Return [X, Y] of the center of cell containing provided text 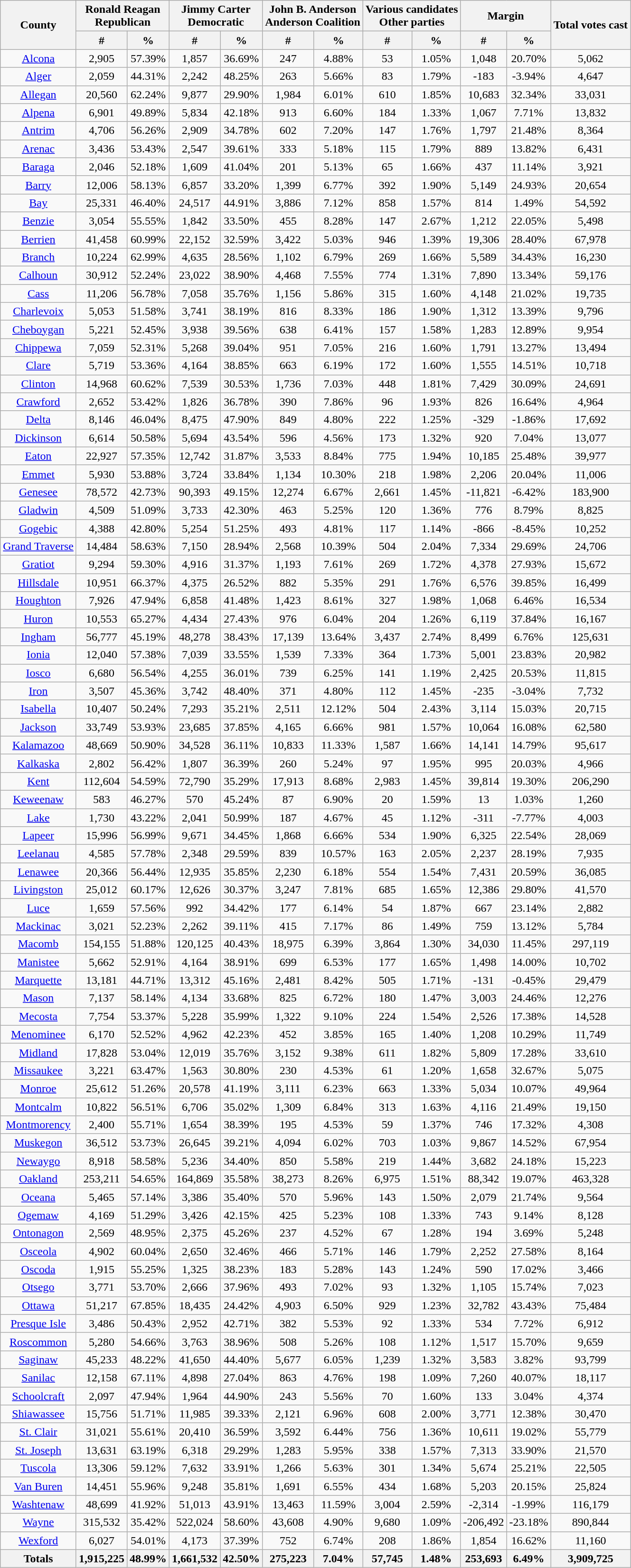
51,217 [102, 1305]
13 [483, 799]
53.43% [148, 149]
3.82% [529, 1360]
13,077 [591, 438]
120,125 [195, 944]
12,276 [591, 998]
608 [387, 1414]
1.28% [436, 1233]
56.78% [148, 293]
Kalamazoo [38, 745]
117 [387, 529]
55.71% [148, 1125]
1.59% [436, 799]
3,533 [288, 456]
4,255 [195, 673]
1.37% [436, 1125]
112 [387, 691]
13,832 [591, 113]
13.64% [338, 637]
35.40% [241, 1197]
Iosco [38, 673]
5,498 [591, 221]
31.87% [241, 456]
Livingston [38, 890]
14.51% [529, 366]
Branch [38, 257]
30.80% [241, 1070]
55.96% [148, 1486]
186 [387, 312]
5,053 [102, 312]
913 [288, 113]
4.76% [338, 1378]
39.11% [241, 926]
Clinton [38, 384]
2,121 [288, 1414]
10,611 [483, 1432]
51.09% [148, 510]
3,592 [288, 1432]
1,915 [102, 1269]
522,024 [195, 1522]
12,742 [195, 456]
48,699 [102, 1504]
Manistee [38, 962]
10,951 [102, 583]
28.40% [529, 239]
590 [483, 1269]
8,164 [591, 1251]
8.28% [338, 221]
4,308 [591, 1125]
Oakland [38, 1179]
6.25% [338, 673]
32.46% [241, 1251]
5,254 [195, 529]
3,247 [288, 890]
53.88% [148, 474]
4,585 [102, 854]
Alger [38, 76]
1,658 [483, 1070]
10.39% [338, 547]
2,905 [102, 58]
30.37% [241, 890]
1,208 [483, 1034]
253,211 [102, 1179]
455 [288, 221]
253,693 [483, 1559]
35.85% [241, 872]
19,306 [483, 239]
115 [387, 149]
21.48% [529, 131]
29.29% [241, 1450]
-8.45% [529, 529]
141 [387, 673]
44.91% [241, 203]
Gratiot [38, 565]
12,626 [195, 890]
2,262 [195, 926]
-3.94% [529, 76]
Wayne [38, 1522]
5.71% [338, 1251]
52.23% [148, 926]
41.48% [241, 601]
43.43% [529, 1305]
Schoolcraft [38, 1396]
Jackson [38, 727]
24,691 [591, 384]
5,809 [483, 1052]
13,181 [102, 980]
32,782 [483, 1305]
10,683 [483, 94]
1.87% [436, 908]
6.84% [338, 1107]
7,039 [195, 655]
1.30% [436, 944]
4,173 [195, 1540]
7,732 [591, 691]
22,505 [591, 1468]
275,223 [288, 1559]
981 [387, 727]
58.60% [241, 1522]
1.25% [436, 420]
25,824 [591, 1486]
Lenawee [38, 872]
90,393 [195, 492]
3,386 [195, 1197]
1,325 [195, 1269]
24.42% [241, 1305]
Ronald ReaganRepublican [122, 16]
50.58% [148, 438]
4.90% [338, 1522]
154,155 [102, 944]
-11,821 [483, 492]
3,733 [195, 510]
52.45% [148, 330]
6,912 [591, 1323]
163 [387, 854]
6,170 [102, 1034]
25.48% [529, 456]
5,677 [288, 1360]
392 [387, 185]
685 [387, 890]
5,662 [102, 962]
759 [483, 926]
Washtenaw [38, 1504]
3,763 [195, 1341]
1,048 [483, 58]
7,431 [483, 872]
746 [483, 1125]
7.61% [338, 565]
9,954 [591, 330]
Ingham [38, 637]
260 [288, 763]
1.40% [436, 1034]
2,046 [102, 167]
5,280 [102, 1341]
32.34% [529, 94]
34.40% [241, 1161]
7.05% [338, 348]
37.85% [241, 727]
42.80% [148, 529]
36.01% [241, 673]
6.60% [338, 113]
1.24% [436, 1269]
4.52% [338, 1233]
-0.45% [529, 980]
6.77% [338, 185]
125,631 [591, 637]
Chippewa [38, 348]
49.89% [148, 113]
16,167 [591, 619]
57.56% [148, 908]
24,517 [195, 203]
Antrim [38, 131]
2,952 [195, 1323]
1,309 [288, 1107]
28.19% [529, 854]
18,975 [288, 944]
7.03% [338, 384]
164,869 [195, 1179]
42.30% [241, 510]
4,898 [195, 1378]
1,854 [483, 1540]
Totals [38, 1559]
42.23% [241, 1034]
41,458 [102, 239]
48.99% [148, 1559]
Oscoda [38, 1269]
48.40% [241, 691]
6.79% [338, 257]
58.63% [148, 547]
57.38% [148, 655]
65.27% [148, 619]
7,926 [102, 601]
61 [387, 1070]
775 [387, 456]
11.14% [529, 167]
6,975 [387, 1179]
20.03% [529, 763]
43.54% [241, 438]
5,062 [591, 58]
7,059 [102, 348]
3,422 [288, 239]
46.27% [148, 799]
37.39% [241, 1540]
26.52% [241, 583]
39,814 [483, 781]
Barry [38, 185]
42.18% [241, 113]
201 [288, 167]
29,479 [591, 980]
33.90% [529, 1450]
699 [288, 962]
4.67% [338, 817]
57.14% [148, 1197]
6.18% [338, 872]
Grand Traverse [38, 547]
19.02% [529, 1432]
12,274 [288, 492]
20.53% [529, 673]
8,825 [591, 510]
Gogebic [38, 529]
14,968 [102, 384]
1,842 [195, 221]
194 [483, 1233]
33.20% [241, 185]
5,203 [483, 1486]
Sanilac [38, 1378]
27.04% [241, 1378]
9,564 [591, 1197]
39,977 [591, 456]
7,293 [195, 709]
184 [387, 113]
Alpena [38, 113]
3,724 [195, 474]
5,236 [195, 1161]
7,150 [195, 547]
35.02% [241, 1107]
Various candidatesOther parties [412, 16]
27.58% [529, 1251]
3,152 [288, 1052]
10,718 [591, 366]
7,260 [483, 1378]
Emmet [38, 474]
Newaygo [38, 1161]
67 [387, 1233]
50.90% [148, 745]
224 [387, 1016]
2,666 [195, 1287]
48.22% [148, 1360]
56.99% [148, 836]
42.71% [241, 1323]
10,407 [102, 709]
28.56% [241, 257]
19,150 [591, 1107]
14,451 [102, 1486]
Dickinson [38, 438]
247 [288, 58]
6,901 [102, 113]
850 [288, 1161]
5.18% [338, 149]
3,864 [387, 944]
45.26% [241, 1233]
180 [387, 998]
2,237 [483, 854]
3.04% [529, 1396]
466 [288, 1251]
2,661 [387, 492]
16,534 [591, 601]
Genesee [38, 492]
38.96% [241, 1341]
1,322 [288, 1016]
Berrien [38, 239]
39.56% [241, 330]
5,930 [102, 474]
58.58% [148, 1161]
6,706 [195, 1107]
63.47% [148, 1070]
1,555 [483, 366]
57,745 [387, 1559]
36.11% [241, 745]
57.35% [148, 456]
839 [288, 854]
6,431 [591, 149]
1,791 [483, 348]
52.18% [148, 167]
44.40% [241, 1360]
35.81% [241, 1486]
10.30% [338, 474]
35.21% [241, 709]
1,964 [195, 1396]
16.62% [529, 1540]
7,313 [483, 1450]
743 [483, 1215]
5.86% [338, 293]
2.74% [436, 637]
1,399 [288, 185]
10.57% [338, 854]
County [38, 25]
11.45% [529, 944]
390 [288, 402]
54.59% [148, 781]
6.67% [338, 492]
-235 [483, 691]
Midland [38, 1052]
6,318 [195, 1450]
Tuscola [38, 1468]
-1.86% [529, 420]
5,075 [591, 1070]
1,807 [195, 763]
17.38% [529, 1016]
51.58% [148, 312]
23.83% [529, 655]
38.23% [241, 1269]
6.01% [338, 94]
29.80% [529, 890]
4,094 [288, 1143]
2,909 [195, 131]
1,134 [288, 474]
14,528 [591, 1016]
4,962 [195, 1034]
34,528 [195, 745]
2,400 [102, 1125]
890,844 [591, 1522]
18,117 [591, 1378]
39.33% [241, 1414]
1.63% [436, 1107]
28,069 [591, 836]
8,475 [195, 420]
52.91% [148, 962]
65 [387, 167]
Missaukee [38, 1070]
6.44% [338, 1432]
6.74% [338, 1540]
48,278 [195, 637]
10,702 [591, 962]
3,004 [387, 1504]
1.19% [436, 673]
Montmorency [38, 1125]
5,589 [483, 257]
13,631 [102, 1450]
21.49% [529, 1107]
5.95% [338, 1450]
7,334 [483, 547]
Mecosta [38, 1016]
2.04% [436, 547]
3,426 [195, 1215]
165 [387, 1034]
Allegan [38, 94]
10,822 [102, 1107]
2,481 [288, 980]
1.39% [436, 239]
172 [387, 366]
112,604 [102, 781]
5.35% [338, 583]
29.90% [241, 94]
52.31% [148, 348]
6.72% [338, 998]
Clare [38, 366]
58.14% [148, 998]
Arenac [38, 149]
Ionia [38, 655]
7.33% [338, 655]
33,031 [591, 94]
Lapeer [38, 836]
5,719 [102, 366]
3,682 [483, 1161]
4,635 [195, 257]
5.58% [338, 1161]
Keweenaw [38, 799]
26,645 [195, 1143]
St. Clair [38, 1432]
27.43% [241, 619]
2,206 [483, 474]
291 [387, 583]
53.73% [148, 1143]
43,608 [288, 1522]
3,003 [483, 998]
59,176 [591, 275]
3,507 [102, 691]
2,650 [195, 1251]
9,671 [195, 836]
863 [288, 1378]
20,654 [591, 185]
Ottawa [38, 1305]
364 [387, 655]
2,511 [288, 709]
920 [483, 438]
8,499 [483, 637]
2.00% [436, 1414]
13,306 [102, 1468]
33.68% [241, 998]
10,064 [483, 727]
554 [387, 872]
53.37% [148, 1016]
47.90% [241, 420]
10,833 [288, 745]
Leelanau [38, 854]
41,650 [195, 1360]
Alcona [38, 58]
437 [483, 167]
12,040 [102, 655]
50.99% [241, 817]
20.04% [529, 474]
222 [387, 420]
7,890 [483, 275]
8.33% [338, 312]
1.85% [436, 94]
263 [288, 76]
1.20% [436, 1070]
9.14% [529, 1215]
14.79% [529, 745]
1.31% [436, 275]
219 [387, 1161]
2,802 [102, 763]
Mackinac [38, 926]
33.55% [241, 655]
6.23% [338, 1088]
41.04% [241, 167]
Mason [38, 998]
60.62% [148, 384]
50.24% [148, 709]
4,169 [102, 1215]
1.93% [436, 402]
Roscommon [38, 1341]
1.82% [436, 1052]
243 [288, 1396]
15,223 [591, 1161]
7.81% [338, 890]
45.36% [148, 691]
1.44% [436, 1161]
8.79% [529, 510]
5.63% [338, 1468]
7.71% [529, 113]
Muskegon [38, 1143]
-1.99% [529, 1504]
858 [387, 203]
54.01% [148, 1540]
56.42% [148, 763]
6.53% [338, 962]
1,539 [288, 655]
1.51% [436, 1179]
John B. AndersonAnderson Coalition [313, 16]
46.04% [148, 420]
67,978 [591, 239]
146 [387, 1251]
1.05% [436, 58]
8,128 [591, 1215]
Wexford [38, 1540]
1,654 [195, 1125]
4,902 [102, 1251]
9,796 [591, 312]
2,252 [483, 1251]
35.99% [241, 1016]
3,466 [591, 1269]
42.15% [241, 1215]
2,547 [195, 149]
59.12% [148, 1468]
6,119 [483, 619]
951 [288, 348]
8,918 [102, 1161]
57.78% [148, 854]
-7.77% [529, 817]
1.95% [436, 763]
610 [387, 94]
16.08% [529, 727]
32.59% [241, 239]
1,587 [387, 745]
1,915,225 [102, 1559]
63.19% [148, 1450]
23,685 [195, 727]
4.56% [338, 438]
51,013 [195, 1504]
596 [288, 438]
Ogemaw [38, 1215]
55.25% [148, 1269]
434 [387, 1486]
13.82% [529, 149]
36.78% [241, 402]
14.00% [529, 962]
5,784 [591, 926]
Calhoun [38, 275]
Total votes cast [591, 25]
Kalkaska [38, 763]
327 [387, 601]
Jimmy CarterDemocratic [216, 16]
889 [483, 149]
5,694 [195, 438]
7,539 [195, 384]
27.93% [529, 565]
2.43% [436, 709]
16,499 [591, 583]
45 [387, 817]
49.15% [241, 492]
133 [483, 1396]
34.45% [241, 836]
Montcalm [38, 1107]
20,560 [102, 94]
39.85% [529, 583]
-2,314 [483, 1504]
5.25% [338, 510]
-311 [483, 817]
38.43% [241, 637]
3.85% [338, 1034]
816 [288, 312]
11,160 [591, 1540]
6.39% [338, 944]
Osceola [38, 1251]
Monroe [38, 1088]
34.43% [529, 257]
315 [387, 293]
43.91% [241, 1504]
1,984 [288, 94]
59.30% [148, 565]
230 [288, 1070]
23.14% [529, 908]
2,230 [288, 872]
4,388 [102, 529]
4,468 [288, 275]
37.96% [241, 1287]
5,034 [483, 1088]
17,692 [591, 420]
38.90% [241, 275]
20,366 [102, 872]
9,248 [195, 1486]
5.26% [338, 1341]
1,266 [288, 1468]
12,019 [195, 1052]
3,909,725 [591, 1559]
21,570 [591, 1450]
2,097 [102, 1396]
43.22% [148, 817]
2,568 [288, 547]
25.21% [529, 1468]
313 [387, 1107]
31.37% [241, 565]
15,756 [102, 1414]
51.71% [148, 1414]
Ontonagon [38, 1233]
6,857 [195, 185]
12,006 [102, 185]
8.26% [338, 1179]
-3.04% [529, 691]
6.49% [529, 1559]
20,982 [591, 655]
1,312 [483, 312]
67.85% [148, 1305]
93,799 [591, 1360]
1,736 [288, 384]
62.99% [148, 257]
7,632 [195, 1468]
38.39% [241, 1125]
78,572 [102, 492]
4,003 [591, 817]
86 [387, 926]
1.26% [436, 619]
48,669 [102, 745]
-183 [483, 76]
5,674 [483, 1468]
1.68% [436, 1486]
59 [387, 1125]
21.02% [529, 293]
1.34% [436, 1468]
11.33% [338, 745]
4,509 [102, 510]
30,912 [102, 275]
Cass [38, 293]
7,058 [195, 293]
3,111 [288, 1088]
36,085 [591, 872]
20,578 [195, 1088]
1,609 [195, 167]
33.84% [241, 474]
33,749 [102, 727]
45.19% [148, 637]
1,691 [288, 1486]
611 [387, 1052]
24.93% [529, 185]
Charlevoix [38, 312]
41.19% [241, 1088]
206,290 [591, 781]
1.73% [436, 655]
2,569 [102, 1233]
51.25% [241, 529]
16,230 [591, 257]
3,436 [102, 149]
17,913 [288, 781]
5.53% [338, 1323]
204 [387, 619]
11,985 [195, 1414]
22,152 [195, 239]
12,935 [195, 872]
12.12% [338, 709]
Saginaw [38, 1360]
92 [387, 1323]
56.44% [148, 872]
6,858 [195, 601]
Huron [38, 619]
3,886 [288, 203]
20.59% [529, 872]
41.92% [148, 1504]
338 [387, 1450]
3.69% [529, 1233]
38.85% [241, 366]
3,938 [195, 330]
30.53% [241, 384]
216 [387, 348]
30.09% [529, 384]
17.28% [529, 1052]
976 [288, 619]
6.76% [529, 637]
54.66% [148, 1341]
56.26% [148, 131]
5.23% [338, 1215]
7,754 [102, 1016]
57.39% [148, 58]
24.18% [529, 1161]
9,877 [195, 94]
6.55% [338, 1486]
1.58% [436, 330]
32.67% [529, 1070]
60.99% [148, 239]
36.69% [241, 58]
41,570 [591, 890]
9.38% [338, 1052]
382 [288, 1323]
415 [288, 926]
15,672 [591, 565]
6.19% [338, 366]
6.50% [338, 1305]
Lake [38, 817]
333 [288, 149]
371 [288, 691]
218 [387, 474]
602 [288, 131]
2,041 [195, 817]
1.47% [436, 998]
1.86% [436, 1540]
1.94% [436, 456]
9,680 [387, 1522]
Marquette [38, 980]
23,022 [195, 275]
4,374 [591, 1396]
10,252 [591, 529]
774 [387, 275]
-23.18% [529, 1522]
29.69% [529, 547]
97 [387, 763]
1.23% [436, 1305]
10.29% [529, 1034]
195 [288, 1125]
88,342 [483, 1179]
20.70% [529, 58]
20.15% [529, 1486]
-329 [483, 420]
55.55% [148, 221]
756 [387, 1432]
2,079 [483, 1197]
5.24% [338, 763]
4,134 [195, 998]
508 [288, 1341]
17,139 [288, 637]
237 [288, 1233]
4,375 [195, 583]
Shiawassee [38, 1414]
3,437 [387, 637]
24.46% [529, 998]
7,935 [591, 854]
8,146 [102, 420]
56.51% [148, 1107]
1,156 [288, 293]
33,610 [591, 1052]
-6.42% [529, 492]
22.54% [529, 836]
3,021 [102, 926]
1,730 [102, 817]
6.46% [529, 601]
75,484 [591, 1305]
15,996 [102, 836]
1,498 [483, 962]
9,659 [591, 1341]
39.21% [241, 1143]
-866 [483, 529]
6.96% [338, 1414]
452 [288, 1034]
42.50% [241, 1559]
8.84% [338, 456]
1.81% [436, 384]
5.13% [338, 167]
703 [387, 1143]
5,834 [195, 113]
9,867 [483, 1143]
22.05% [529, 221]
53.36% [148, 366]
3,221 [102, 1070]
10.07% [529, 1088]
38,273 [288, 1179]
96 [387, 402]
667 [483, 908]
5.56% [338, 1396]
739 [288, 673]
1,661,532 [195, 1559]
5.96% [338, 1197]
7,429 [483, 384]
638 [288, 330]
7,137 [102, 998]
25,012 [102, 890]
19.30% [529, 781]
Oceana [38, 1197]
301 [387, 1468]
11.59% [338, 1504]
7.17% [338, 926]
929 [387, 1305]
62.24% [148, 94]
173 [387, 438]
87 [288, 799]
7.02% [338, 1287]
882 [288, 583]
35.42% [148, 1522]
1,068 [483, 601]
44.90% [241, 1396]
-131 [483, 980]
2.05% [436, 854]
1.14% [436, 529]
13.39% [529, 312]
7,023 [591, 1287]
1.48% [436, 1559]
1,260 [591, 799]
7.20% [338, 131]
7.72% [529, 1323]
Iron [38, 691]
1.72% [436, 565]
St. Joseph [38, 1450]
3,114 [483, 709]
10,224 [102, 257]
1,517 [483, 1341]
2.59% [436, 1504]
116,179 [591, 1504]
5.03% [338, 239]
53.04% [148, 1052]
13,312 [195, 980]
33.50% [241, 221]
Crawford [38, 402]
4,706 [102, 131]
2,983 [387, 781]
48.25% [241, 76]
11,206 [102, 293]
54 [387, 908]
4,116 [483, 1107]
56,777 [102, 637]
1,239 [387, 1360]
39.61% [241, 149]
Baraga [38, 167]
93 [387, 1287]
12.89% [529, 330]
5,228 [195, 1016]
38.91% [241, 962]
183 [288, 1269]
51.88% [148, 944]
15.03% [529, 709]
2,242 [195, 76]
Isabella [38, 709]
4.88% [338, 58]
6,680 [102, 673]
1,067 [483, 113]
6.90% [338, 799]
56.54% [148, 673]
4,434 [195, 619]
5,001 [483, 655]
8,364 [591, 131]
Margin [506, 16]
10,185 [483, 456]
6.41% [338, 330]
5,465 [102, 1197]
12.38% [529, 1414]
4,165 [288, 727]
7.12% [338, 203]
18,435 [195, 1305]
53.93% [148, 727]
187 [288, 817]
51.29% [148, 1215]
46.40% [148, 203]
11,006 [591, 474]
13,494 [591, 348]
3,486 [102, 1323]
11,815 [591, 673]
3,741 [195, 312]
183,900 [591, 492]
25,331 [102, 203]
Delta [38, 420]
6.14% [338, 908]
30,470 [591, 1414]
Otsego [38, 1287]
776 [483, 510]
425 [288, 1215]
3,921 [591, 167]
9.10% [338, 1016]
992 [195, 908]
3,054 [102, 221]
1,659 [102, 908]
51.26% [148, 1088]
2,375 [195, 1233]
28.94% [241, 547]
Houghton [38, 601]
Kent [38, 781]
22,927 [102, 456]
4,148 [483, 293]
45.24% [241, 799]
6,027 [102, 1540]
44.31% [148, 76]
463,328 [591, 1179]
15.70% [529, 1341]
20,715 [591, 709]
826 [483, 402]
3,583 [483, 1360]
13.34% [529, 275]
6.04% [338, 619]
20 [387, 799]
8.42% [338, 980]
49,964 [591, 1088]
40.07% [529, 1378]
35.58% [241, 1179]
14.52% [529, 1143]
17.02% [529, 1269]
Cheboygan [38, 330]
58.13% [148, 185]
52.24% [148, 275]
5.28% [338, 1269]
16.64% [529, 402]
4,647 [591, 76]
54,592 [591, 203]
Bay [38, 203]
45.16% [241, 980]
1.71% [436, 980]
6,325 [483, 836]
8.61% [338, 601]
157 [387, 330]
25,612 [102, 1088]
12,386 [483, 890]
34,030 [483, 944]
463 [288, 510]
9,294 [102, 565]
1,193 [288, 565]
849 [288, 420]
2,526 [483, 1016]
7.55% [338, 275]
29.59% [241, 854]
40.43% [241, 944]
54.65% [148, 1179]
36.39% [241, 763]
315,532 [102, 1522]
2.67% [436, 221]
198 [387, 1378]
1,212 [483, 221]
17,828 [102, 1052]
44.71% [148, 980]
45,233 [102, 1360]
Hillsdale [38, 583]
-206,492 [483, 1522]
2,652 [102, 402]
5.66% [338, 76]
5,248 [591, 1233]
4,916 [195, 565]
34.42% [241, 908]
4,964 [591, 402]
825 [288, 998]
6,576 [483, 583]
38.19% [241, 312]
Menominee [38, 1034]
1,797 [483, 131]
55,779 [591, 1432]
34.78% [241, 131]
1,563 [195, 1070]
37.84% [529, 619]
752 [288, 1540]
17.32% [529, 1125]
120 [387, 510]
53 [387, 58]
5,221 [102, 330]
448 [387, 384]
1,826 [195, 402]
8.68% [338, 781]
10,553 [102, 619]
95,617 [591, 745]
21.74% [529, 1197]
Gladwin [38, 510]
52.52% [148, 1034]
66.37% [148, 583]
Macomb [38, 944]
62,580 [591, 727]
Benzie [38, 221]
13,463 [288, 1504]
4.81% [338, 529]
2,882 [591, 908]
583 [102, 799]
6.02% [338, 1143]
20,410 [195, 1432]
1,423 [288, 601]
2,059 [102, 76]
19.07% [529, 1179]
12,158 [102, 1378]
4,378 [483, 565]
3,742 [195, 691]
4,966 [591, 763]
11,749 [591, 1034]
31,021 [102, 1432]
Luce [38, 908]
13.27% [529, 348]
297,119 [591, 944]
36.59% [241, 1432]
1.50% [436, 1197]
67.11% [148, 1378]
15.74% [529, 1287]
14,484 [102, 547]
19,735 [591, 293]
946 [387, 239]
Eaton [38, 456]
50.43% [148, 1323]
4,903 [288, 1305]
36,512 [102, 1143]
42.73% [148, 492]
995 [483, 763]
33.91% [241, 1468]
208 [387, 1540]
5,149 [483, 185]
13.12% [529, 926]
814 [483, 203]
6,614 [102, 438]
83 [387, 76]
70 [387, 1396]
2,425 [483, 673]
53.42% [148, 402]
505 [387, 980]
1,105 [483, 1287]
Presque Isle [38, 1323]
1,868 [288, 836]
1,102 [288, 257]
55.61% [148, 1432]
6.05% [338, 1360]
24,706 [591, 547]
7.86% [338, 402]
60.17% [148, 890]
67,954 [591, 1143]
60.04% [148, 1251]
1,857 [195, 58]
53.70% [148, 1287]
2,348 [195, 854]
14,141 [483, 745]
48.95% [148, 1233]
72,790 [195, 781]
39.04% [241, 348]
Van Buren [38, 1486]
5,268 [195, 348]
35.29% [241, 781]
